Pinpoint the cell where the given text exists, returning its [x, y] midpoint coordinate. 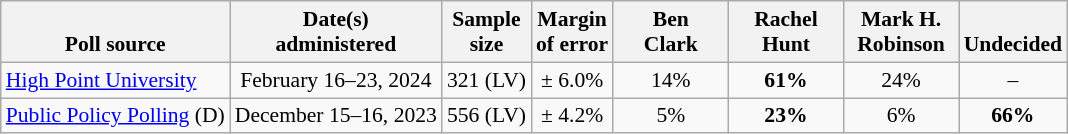
5% [670, 116]
Date(s)administered [336, 32]
Undecided [1013, 32]
– [1013, 80]
± 6.0% [572, 80]
23% [786, 116]
RachelHunt [786, 32]
61% [786, 80]
24% [900, 80]
High Point University [116, 80]
321 (LV) [486, 80]
± 4.2% [572, 116]
Samplesize [486, 32]
14% [670, 80]
February 16–23, 2024 [336, 80]
December 15–16, 2023 [336, 116]
Marginof error [572, 32]
Poll source [116, 32]
66% [1013, 116]
Public Policy Polling (D) [116, 116]
6% [900, 116]
556 (LV) [486, 116]
Mark H.Robinson [900, 32]
BenClark [670, 32]
